Find where the given text appears and provide that cell's center as [X, Y] coordinate. 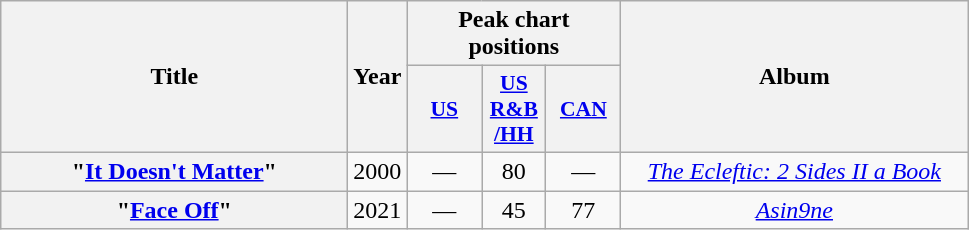
Year [378, 77]
80 [514, 171]
77 [584, 209]
"Face Off" [174, 209]
Peak chart positions [514, 34]
The Ecleftic: 2 Sides II a Book [794, 171]
US [444, 110]
"It Doesn't Matter" [174, 171]
Album [794, 77]
2021 [378, 209]
USR&B/HH [514, 110]
45 [514, 209]
Title [174, 77]
2000 [378, 171]
CAN [584, 110]
Asin9ne [794, 209]
